Return (x, y) of the center of cell containing provided text 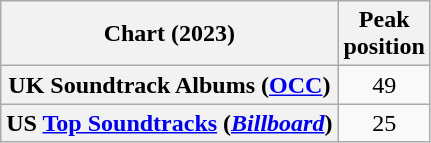
Peakposition (384, 34)
US Top Soundtracks (Billboard) (170, 123)
49 (384, 85)
UK Soundtrack Albums (OCC) (170, 85)
25 (384, 123)
Chart (2023) (170, 34)
